Search for the cell housing the specified text and yield its (x, y) center coordinate. 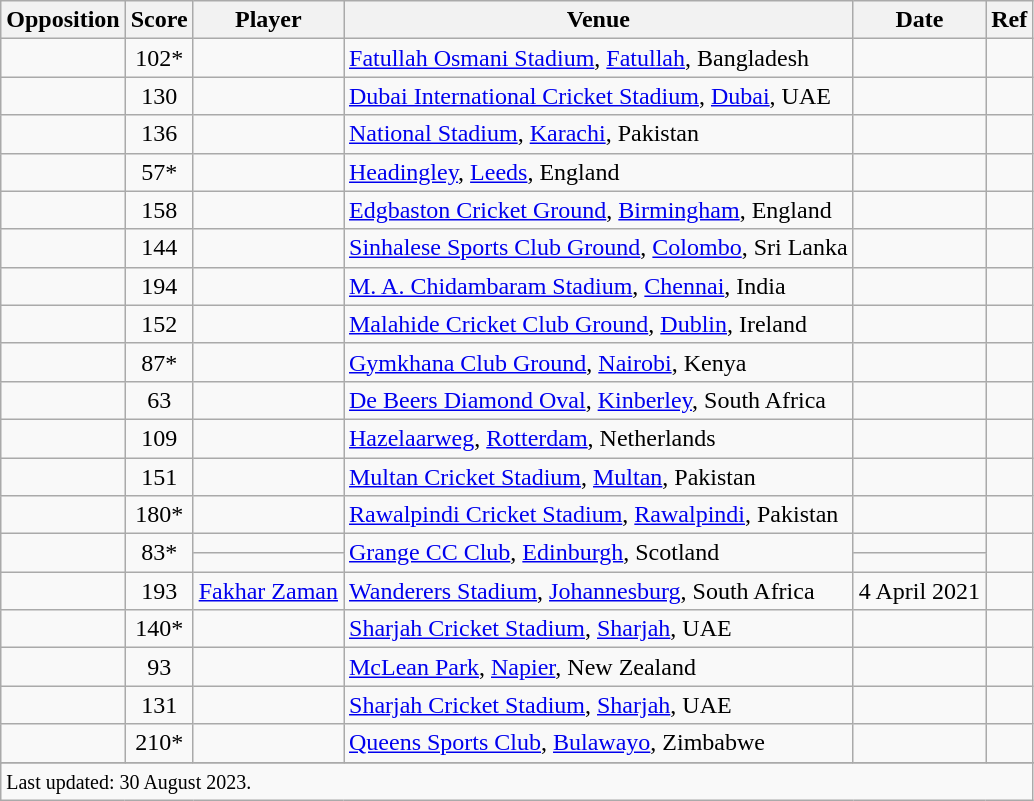
180* (159, 515)
Rawalpindi Cricket Stadium, Rawalpindi, Pakistan (599, 515)
136 (159, 134)
131 (159, 705)
Last updated: 30 August 2023. (517, 781)
Fakhar Zaman (268, 591)
193 (159, 591)
Fatullah Osmani Stadium, Fatullah, Bangladesh (599, 58)
83* (159, 553)
151 (159, 477)
Hazelaarweg, Rotterdam, Netherlands (599, 438)
Opposition (63, 20)
93 (159, 667)
Gymkhana Club Ground, Nairobi, Kenya (599, 362)
Multan Cricket Stadium, Multan, Pakistan (599, 477)
210* (159, 743)
158 (159, 210)
Venue (599, 20)
102* (159, 58)
National Stadium, Karachi, Pakistan (599, 134)
Ref (1010, 20)
144 (159, 248)
Grange CC Club, Edinburgh, Scotland (599, 553)
Date (919, 20)
Malahide Cricket Club Ground, Dublin, Ireland (599, 324)
Score (159, 20)
109 (159, 438)
63 (159, 400)
Edgbaston Cricket Ground, Birmingham, England (599, 210)
M. A. Chidambaram Stadium, Chennai, India (599, 286)
Player (268, 20)
87* (159, 362)
194 (159, 286)
De Beers Diamond Oval, Kinberley, South Africa (599, 400)
57* (159, 172)
4 April 2021 (919, 591)
Queens Sports Club, Bulawayo, Zimbabwe (599, 743)
McLean Park, Napier, New Zealand (599, 667)
Sinhalese Sports Club Ground, Colombo, Sri Lanka (599, 248)
130 (159, 96)
Headingley, Leeds, England (599, 172)
Wanderers Stadium, Johannesburg, South Africa (599, 591)
Dubai International Cricket Stadium, Dubai, UAE (599, 96)
152 (159, 324)
140* (159, 629)
